Extract the (x, y) coordinate from the center of the cell holding the provided text.  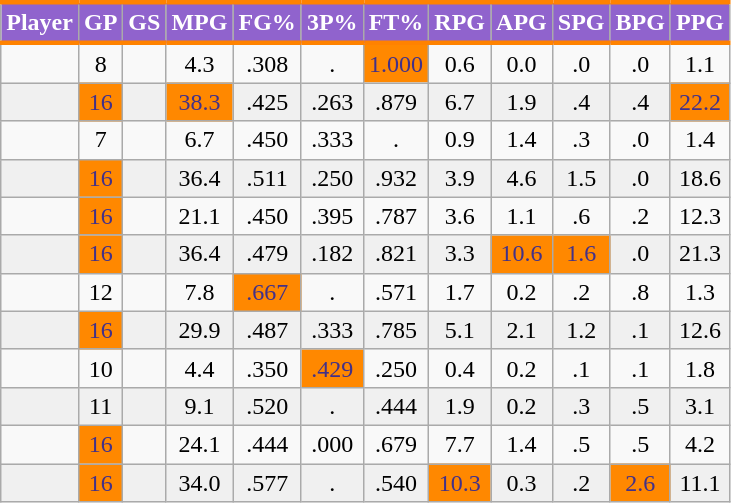
3P% (332, 22)
1.2 (581, 330)
.182 (332, 254)
4.4 (200, 368)
.577 (267, 483)
7.8 (200, 292)
GP (100, 22)
.350 (267, 368)
7 (100, 140)
BPG (640, 22)
2.6 (640, 483)
4.2 (700, 444)
0.3 (522, 483)
3.9 (460, 178)
9.1 (200, 406)
.667 (267, 292)
1.000 (396, 63)
12.6 (700, 330)
3.1 (700, 406)
12 (100, 292)
21.1 (200, 216)
3.3 (460, 254)
2.1 (522, 330)
.679 (396, 444)
11.1 (700, 483)
5.1 (460, 330)
24.1 (200, 444)
1.3 (700, 292)
Player (40, 22)
10.6 (522, 254)
10 (100, 368)
.479 (267, 254)
.571 (396, 292)
21.3 (700, 254)
.785 (396, 330)
.308 (267, 63)
PPG (700, 22)
0.9 (460, 140)
MPG (200, 22)
SPG (581, 22)
8 (100, 63)
.395 (332, 216)
.263 (332, 102)
.425 (267, 102)
0.6 (460, 63)
11 (100, 406)
38.3 (200, 102)
APG (522, 22)
0.4 (460, 368)
3.6 (460, 216)
GS (144, 22)
RPG (460, 22)
1.6 (581, 254)
0.0 (522, 63)
.8 (640, 292)
FT% (396, 22)
1.5 (581, 178)
.429 (332, 368)
34.0 (200, 483)
18.6 (700, 178)
.787 (396, 216)
29.9 (200, 330)
.879 (396, 102)
.821 (396, 254)
.540 (396, 483)
4.6 (522, 178)
1.7 (460, 292)
.6 (581, 216)
10.3 (460, 483)
.932 (396, 178)
1.8 (700, 368)
.520 (267, 406)
.511 (267, 178)
4.3 (200, 63)
7.7 (460, 444)
FG% (267, 22)
12.3 (700, 216)
.000 (332, 444)
22.2 (700, 102)
.487 (267, 330)
